Determine the (X, Y) coordinate at the center of the cell enclosing the given text.  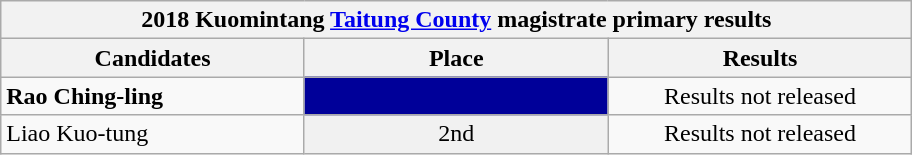
2018 Kuomintang Taitung County magistrate primary results (456, 20)
Candidates (153, 58)
2nd (456, 134)
Results (760, 58)
Rao Ching-ling (153, 96)
Place (456, 58)
Liao Kuo-tung (153, 134)
